Search for the cell housing the specified text and yield its (X, Y) center coordinate. 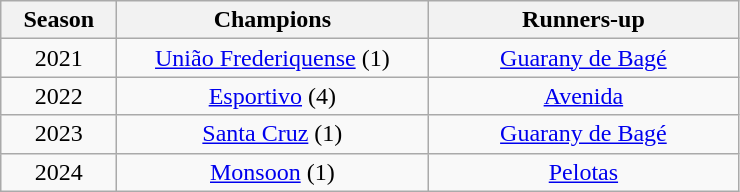
2022 (59, 96)
Santa Cruz (1) (272, 134)
2024 (59, 172)
Runners-up (584, 20)
União Frederiquense (1) (272, 58)
Champions (272, 20)
2021 (59, 58)
Esportivo (4) (272, 96)
Monsoon (1) (272, 172)
Avenida (584, 96)
Pelotas (584, 172)
2023 (59, 134)
Season (59, 20)
